For the text-containing cell, return its midpoint in (X, Y) coordinate format. 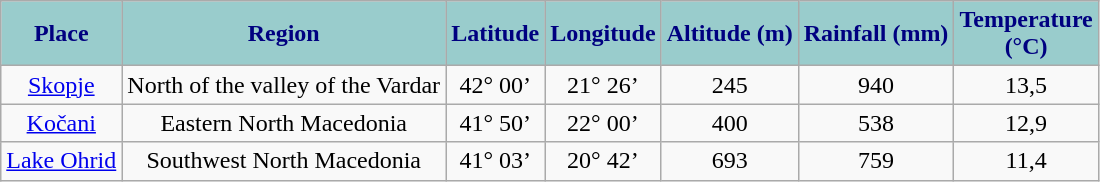
11,4 (1026, 161)
12,9 (1026, 123)
41° 03’ (496, 161)
Southwest North Macedonia (284, 161)
42° 00’ (496, 85)
Temperature (°C) (1026, 34)
20° 42’ (603, 161)
Place (62, 34)
Eastern North Macedonia (284, 123)
Longitude (603, 34)
940 (876, 85)
693 (730, 161)
Lake Ohrid (62, 161)
Rainfall (mm) (876, 34)
400 (730, 123)
759 (876, 161)
Skopje (62, 85)
Altitude (m) (730, 34)
21° 26’ (603, 85)
22° 00’ (603, 123)
538 (876, 123)
41° 50’ (496, 123)
Kočani (62, 123)
Latitude (496, 34)
North of the valley of the Vardar (284, 85)
13,5 (1026, 85)
Region (284, 34)
245 (730, 85)
